Provide the [X, Y] coordinate of the cell's center where the given text is located.  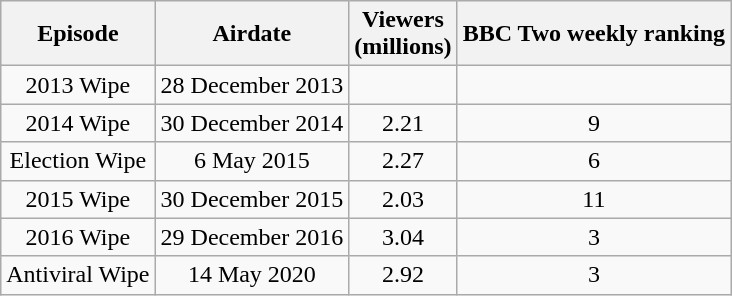
14 May 2020 [252, 275]
2.92 [403, 275]
Antiviral Wipe [78, 275]
2.27 [403, 161]
6 [594, 161]
2015 Wipe [78, 199]
28 December 2013 [252, 85]
9 [594, 123]
Airdate [252, 34]
2.03 [403, 199]
Election Wipe [78, 161]
30 December 2015 [252, 199]
3.04 [403, 237]
Episode [78, 34]
2014 Wipe [78, 123]
6 May 2015 [252, 161]
BBC Two weekly ranking [594, 34]
2013 Wipe [78, 85]
2.21 [403, 123]
29 December 2016 [252, 237]
30 December 2014 [252, 123]
11 [594, 199]
Viewers(millions) [403, 34]
2016 Wipe [78, 237]
